Extract the [x, y] coordinate from the center of the cell holding the provided text.  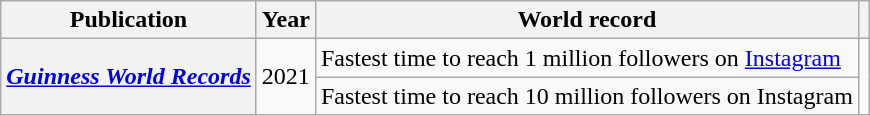
Fastest time to reach 1 million followers on Instagram [586, 58]
Year [286, 20]
Publication [129, 20]
Fastest time to reach 10 million followers on Instagram [586, 96]
2021 [286, 77]
Guinness World Records [129, 77]
World record [586, 20]
